Output the (X, Y) coordinate of the center of the cell containing the given text.  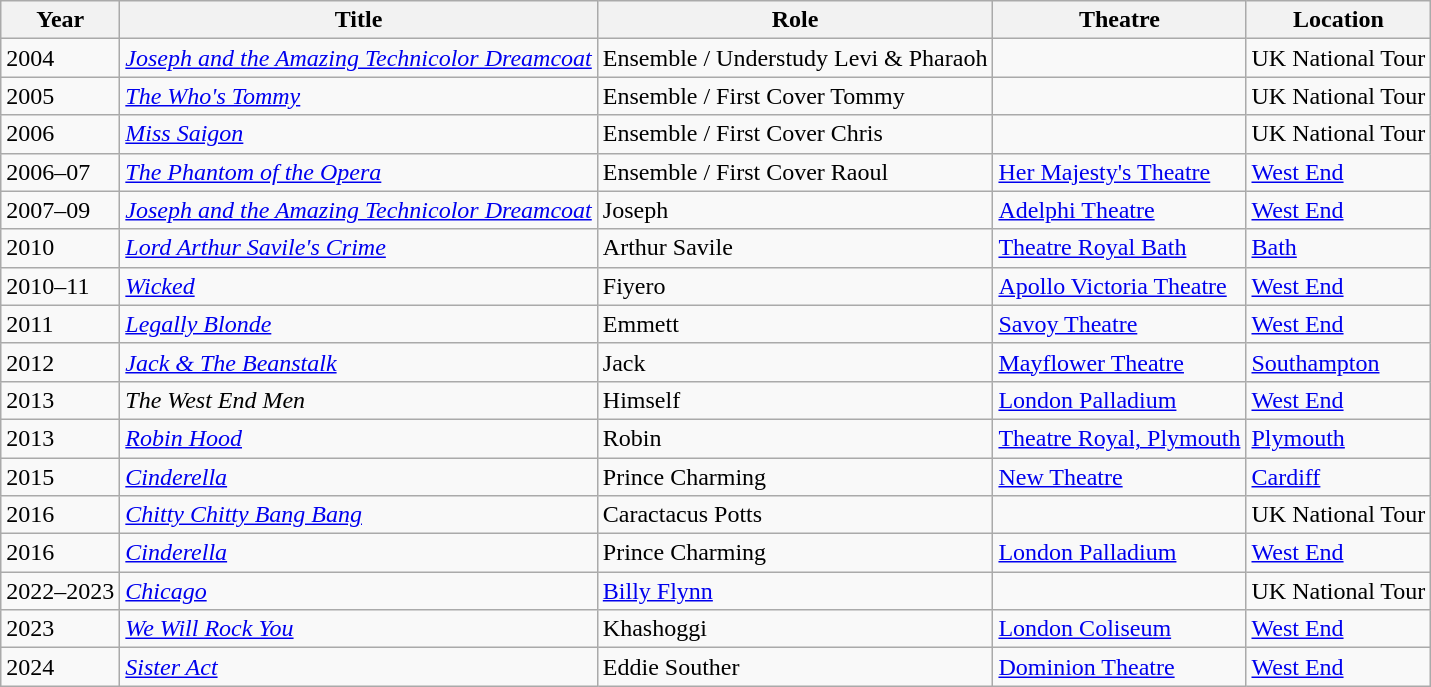
2015 (60, 477)
Sister Act (358, 667)
Khashoggi (795, 629)
Cardiff (1338, 477)
The West End Men (358, 400)
Role (795, 20)
Theatre Royal Bath (1120, 248)
Theatre Royal, Plymouth (1120, 438)
We Will Rock You (358, 629)
Himself (795, 400)
2007–09 (60, 210)
Mayflower Theatre (1120, 362)
2010–11 (60, 286)
Ensemble / First Cover Chris (795, 134)
Southampton (1338, 362)
2010 (60, 248)
Eddie Souther (795, 667)
Year (60, 20)
Billy Flynn (795, 591)
Arthur Savile (795, 248)
2006–07 (60, 172)
Joseph (795, 210)
Adelphi Theatre (1120, 210)
Plymouth (1338, 438)
Caractacus Potts (795, 515)
Jack & The Beanstalk (358, 362)
Robin Hood (358, 438)
2012 (60, 362)
Robin (795, 438)
Ensemble / Understudy Levi & Pharaoh (795, 58)
Ensemble / First Cover Raoul (795, 172)
Apollo Victoria Theatre (1120, 286)
2011 (60, 324)
2022–2023 (60, 591)
Bath (1338, 248)
London Coliseum (1120, 629)
Dominion Theatre (1120, 667)
2023 (60, 629)
Fiyero (795, 286)
Legally Blonde (358, 324)
Lord Arthur Savile's Crime (358, 248)
Chicago (358, 591)
Emmett (795, 324)
The Phantom of the Opera (358, 172)
Title (358, 20)
The Who's Tommy (358, 96)
Savoy Theatre (1120, 324)
2006 (60, 134)
Jack (795, 362)
Location (1338, 20)
Miss Saigon (358, 134)
New Theatre (1120, 477)
2004 (60, 58)
Her Majesty's Theatre (1120, 172)
2005 (60, 96)
Theatre (1120, 20)
Wicked (358, 286)
Chitty Chitty Bang Bang (358, 515)
2024 (60, 667)
Ensemble / First Cover Tommy (795, 96)
